Search for the cell housing the specified text and yield its [X, Y] center coordinate. 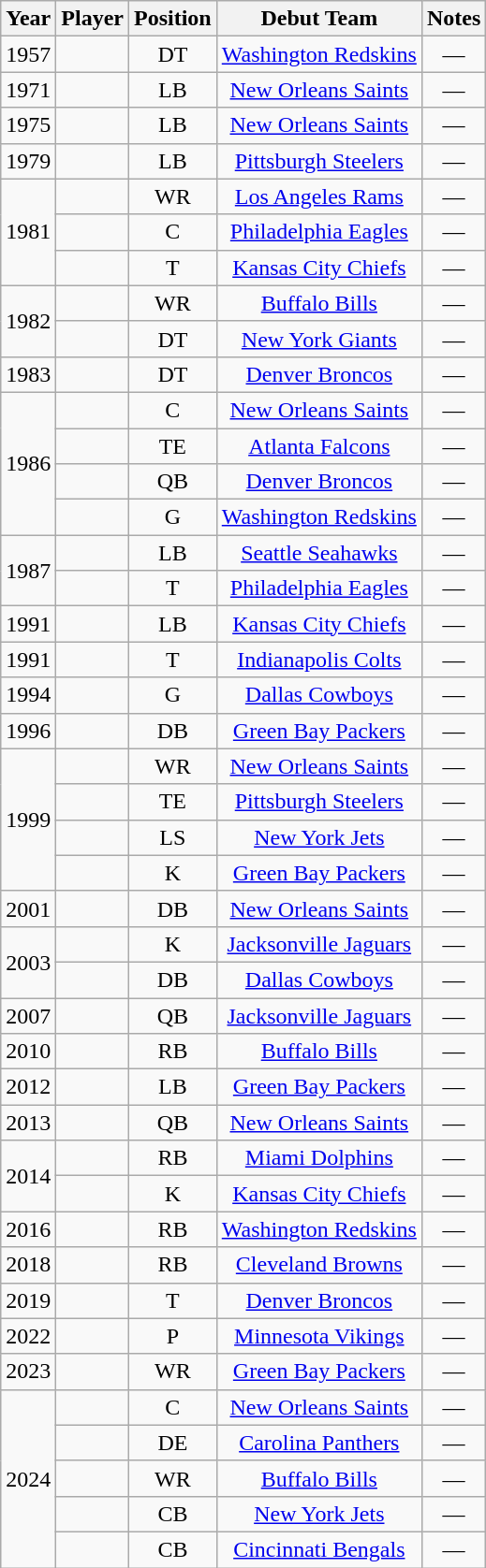
1986 [28, 463]
Atlanta Falcons [318, 446]
DE [173, 1443]
1982 [28, 321]
1994 [28, 695]
1983 [28, 374]
1971 [28, 90]
Year [28, 19]
LS [173, 837]
Carolina Panthers [318, 1443]
2001 [28, 908]
2003 [28, 962]
2022 [28, 1336]
Minnesota Vikings [318, 1336]
P [173, 1336]
1957 [28, 54]
Player [93, 19]
2018 [28, 1265]
2010 [28, 1052]
1996 [28, 731]
Miami Dolphins [318, 1158]
2007 [28, 1015]
1999 [28, 820]
1981 [28, 232]
2019 [28, 1300]
Debut Team [318, 19]
2013 [28, 1123]
Cincinnati Bengals [318, 1549]
Cleveland Browns [318, 1265]
2024 [28, 1478]
Seattle Seahawks [318, 553]
New York Giants [318, 339]
2014 [28, 1176]
Position [173, 19]
1979 [28, 161]
1975 [28, 125]
2016 [28, 1229]
2012 [28, 1087]
Notes [453, 19]
Indianapolis Colts [318, 660]
1987 [28, 571]
2023 [28, 1372]
Los Angeles Rams [318, 196]
